Determine the [x, y] coordinate at the center of the cell enclosing the given text.  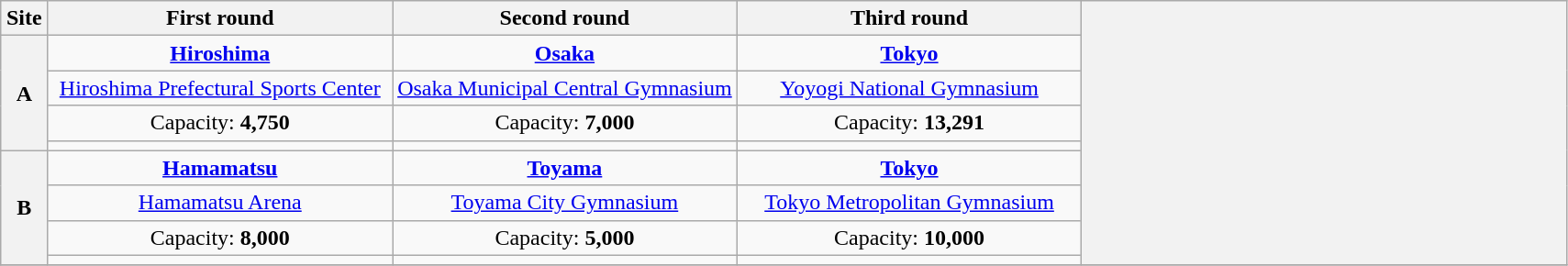
Toyama [565, 168]
Osaka [565, 53]
Hiroshima Prefectural Sports Center [220, 88]
Capacity: 5,000 [565, 238]
Yoyogi National Gymnasium [909, 88]
Toyama City Gymnasium [565, 203]
Hamamatsu Arena [220, 203]
First round [220, 18]
Site [24, 18]
Second round [565, 18]
Third round [909, 18]
Capacity: 13,291 [909, 123]
Tokyo Metropolitan Gymnasium [909, 203]
Capacity: 10,000 [909, 238]
Capacity: 8,000 [220, 238]
Hamamatsu [220, 168]
Capacity: 4,750 [220, 123]
Capacity: 7,000 [565, 123]
Hiroshima [220, 53]
A [24, 94]
Osaka Municipal Central Gymnasium [565, 88]
B [24, 207]
